Pinpoint the cell where the given text exists, returning its (X, Y) midpoint coordinate. 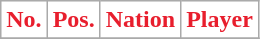
No. (24, 20)
Pos. (74, 20)
Player (220, 20)
Nation (140, 20)
